Find where the given text appears and provide that cell's center as [x, y] coordinate. 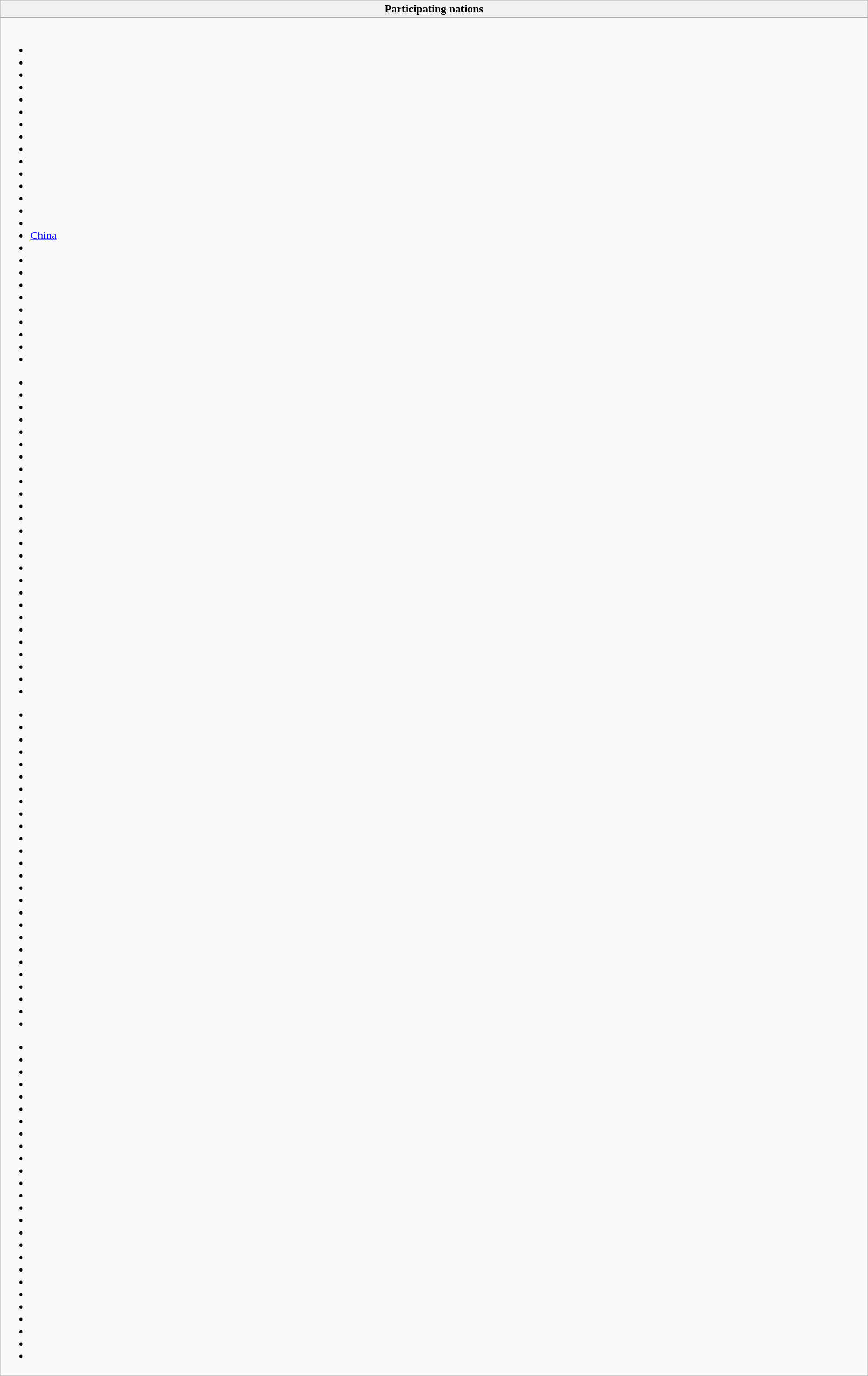
China [434, 697]
Participating nations [434, 9]
